From the cell containing the given text, extract its center point as [X, Y] coordinate. 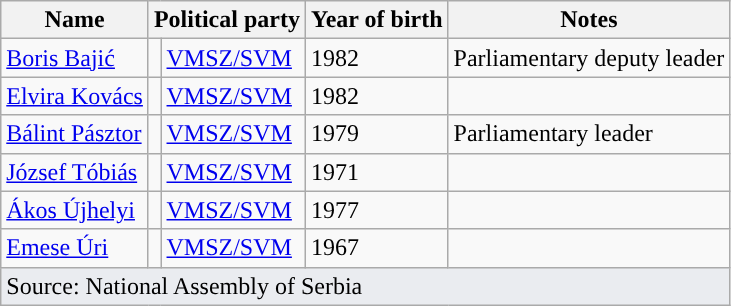
Emese Úri [75, 248]
1979 [376, 134]
Source: National Assembly of Serbia [366, 286]
Name [75, 20]
Political party [226, 20]
Parliamentary leader [589, 134]
József Tóbiás [75, 172]
Elvira Kovács [75, 96]
Boris Bajić [75, 58]
Ákos Újhelyi [75, 210]
1967 [376, 248]
1977 [376, 210]
1971 [376, 172]
Bálint Pásztor [75, 134]
Year of birth [376, 20]
Parliamentary deputy leader [589, 58]
Notes [589, 20]
